Find where the given text appears and provide that cell's center as [X, Y] coordinate. 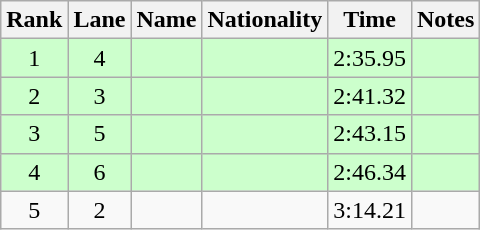
3:14.21 [370, 210]
2:43.15 [370, 134]
2:41.32 [370, 96]
2:46.34 [370, 172]
Lane [100, 20]
Notes [445, 20]
Nationality [265, 20]
Rank [34, 20]
1 [34, 58]
6 [100, 172]
Name [166, 20]
2:35.95 [370, 58]
Time [370, 20]
